Return (x, y) of the center of cell containing provided text 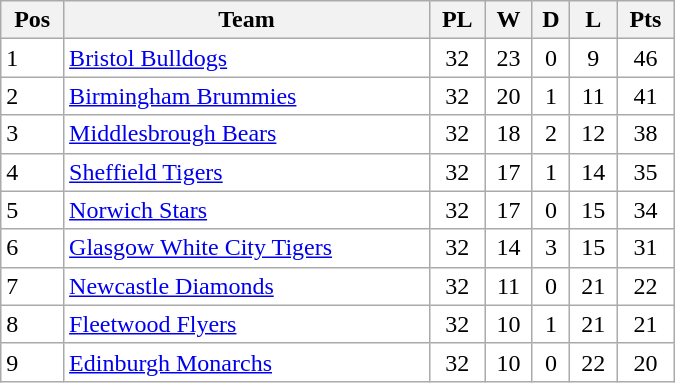
4 (32, 172)
Bristol Bulldogs (247, 58)
23 (508, 58)
Pts (646, 20)
5 (32, 210)
Glasgow White City Tigers (247, 248)
Newcastle Diamonds (247, 286)
Middlesbrough Bears (247, 134)
Birmingham Brummies (247, 96)
18 (508, 134)
Norwich Stars (247, 210)
31 (646, 248)
D (551, 20)
PL (457, 20)
W (508, 20)
7 (32, 286)
41 (646, 96)
L (594, 20)
Pos (32, 20)
Fleetwood Flyers (247, 324)
Sheffield Tigers (247, 172)
46 (646, 58)
6 (32, 248)
Team (247, 20)
8 (32, 324)
35 (646, 172)
38 (646, 134)
Edinburgh Monarchs (247, 362)
12 (594, 134)
34 (646, 210)
